For the text-containing cell, return its midpoint in (X, Y) coordinate format. 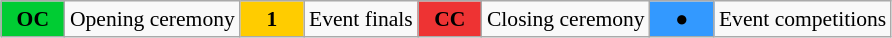
Event finals (361, 19)
● (682, 19)
OC (33, 19)
Closing ceremony (566, 19)
1 (272, 19)
Opening ceremony (152, 19)
CC (450, 19)
Event competitions (802, 19)
